Return (X, Y) of the center of cell containing provided text 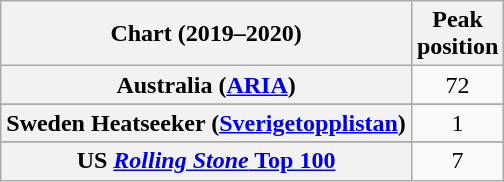
US Rolling Stone Top 100 (206, 161)
7 (457, 161)
1 (457, 123)
Sweden Heatseeker (Sverigetopplistan) (206, 123)
Chart (2019–2020) (206, 34)
Australia (ARIA) (206, 85)
72 (457, 85)
Peakposition (457, 34)
